Identify which cell holds the provided text, then report its (X, Y) central coordinate. 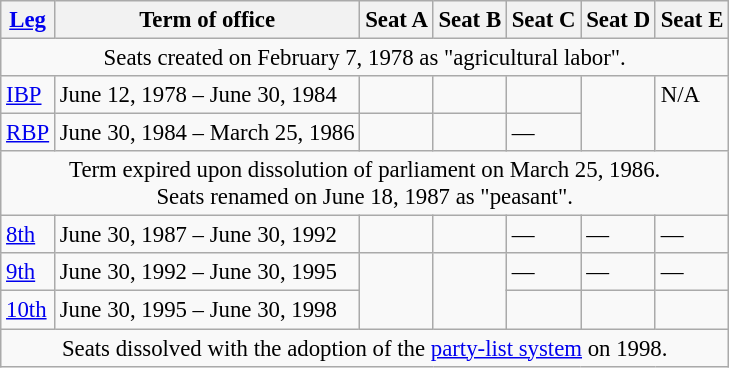
June 12, 1978 – June 30, 1984 (206, 95)
Seat E (692, 20)
IBP (28, 95)
Leg (28, 20)
Seat B (470, 20)
RBP (28, 133)
Seat A (396, 20)
Term expired upon dissolution of parliament on March 25, 1986.Seats renamed on June 18, 1987 as "peasant". (365, 184)
June 30, 1995 – June 30, 1998 (206, 310)
Term of office (206, 20)
June 30, 1992 – June 30, 1995 (206, 273)
10th (28, 310)
Seat D (618, 20)
Seats created on February 7, 1978 as "agricultural labor". (365, 58)
N/A (692, 114)
8th (28, 235)
9th (28, 273)
Seat C (544, 20)
Seats dissolved with the adoption of the party-list system on 1998. (365, 348)
June 30, 1987 – June 30, 1992 (206, 235)
June 30, 1984 – March 25, 1986 (206, 133)
